Locate the cell with the specified text and output its [X, Y] center coordinate. 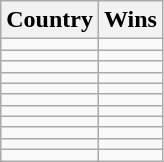
Wins [130, 20]
Country [50, 20]
